Search for the cell housing the specified text and yield its [x, y] center coordinate. 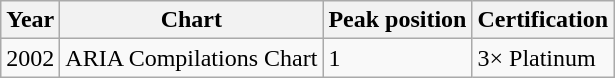
3× Platinum [543, 58]
Chart [192, 20]
2002 [30, 58]
ARIA Compilations Chart [192, 58]
Certification [543, 20]
Year [30, 20]
Peak position [398, 20]
1 [398, 58]
